From the cell containing the given text, extract its center point as [X, Y] coordinate. 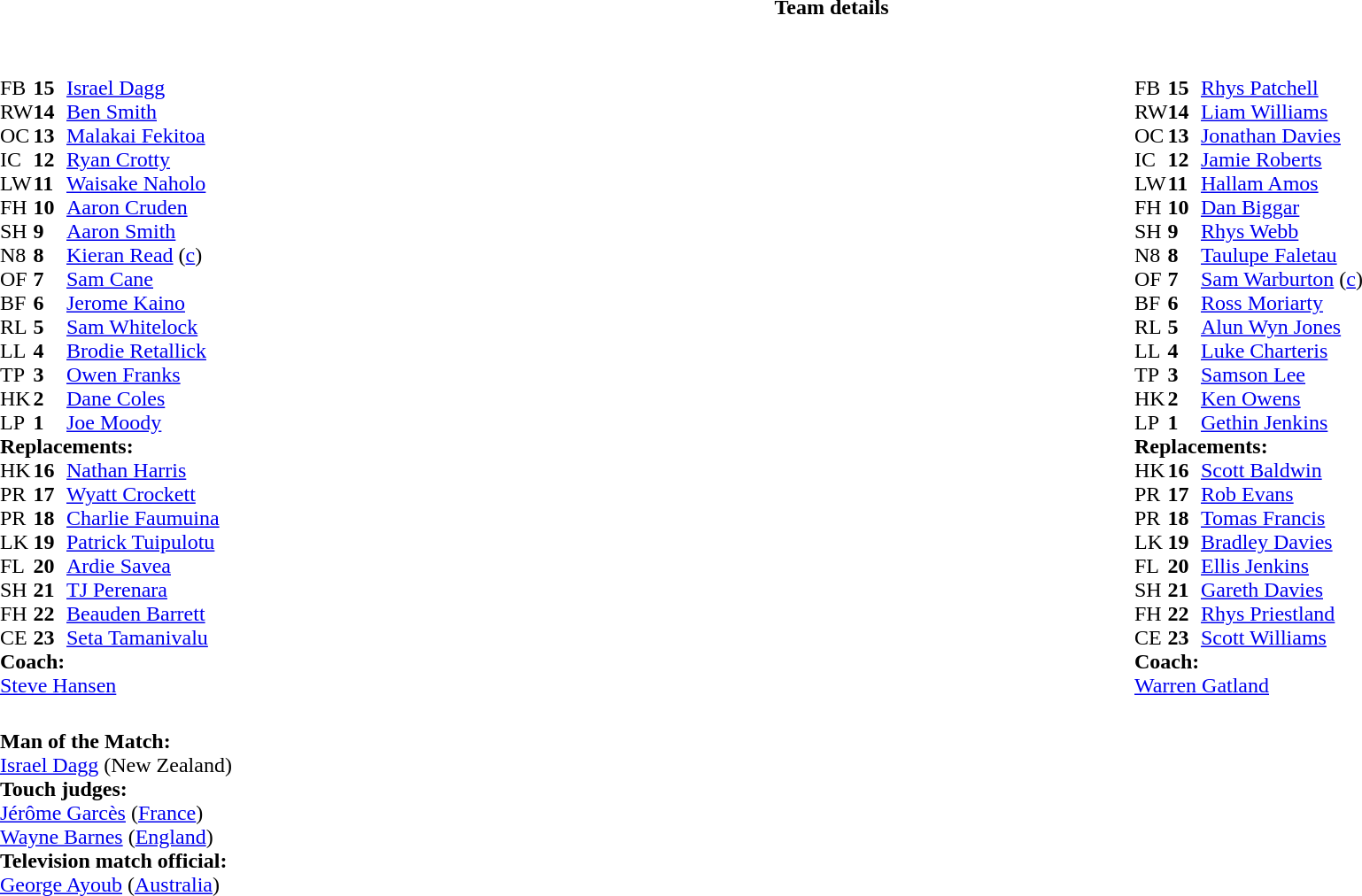
TJ Perenara [143, 590]
Coach: [110, 662]
Joe Moody [143, 423]
Wyatt Crockett [143, 494]
Owen Franks [143, 375]
Aaron Smith [143, 232]
Sam Whitelock [143, 328]
Steve Hansen [110, 685]
Ardie Savea [143, 567]
Israel Dagg [143, 89]
Kieran Read (c) [143, 255]
Beauden Barrett [143, 614]
Ryan Crotty [143, 159]
Ben Smith [143, 112]
Brodie Retallick [143, 351]
Seta Tamanivalu [143, 637]
Patrick Tuipulotu [143, 542]
Dane Coles [143, 398]
Sam Cane [143, 280]
Aaron Cruden [143, 207]
Malakai Fekitoa [143, 136]
Nathan Harris [143, 471]
Waisake Naholo [143, 184]
Replacements: [110, 446]
Charlie Faumuina [143, 519]
Jerome Kaino [143, 303]
